Capture the cell that displays the provided text and extract its (X, Y) central coordinate. 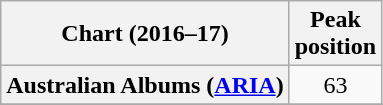
Australian Albums (ARIA) (145, 85)
Peakposition (335, 34)
Chart (2016–17) (145, 34)
63 (335, 85)
